Find where the given text appears and provide that cell's center as [X, Y] coordinate. 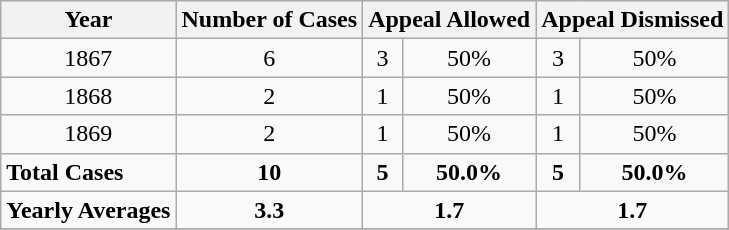
Number of Cases [270, 20]
Yearly Averages [88, 210]
6 [270, 58]
Year [88, 20]
Appeal Dismissed [632, 20]
Total Cases [88, 172]
3.3 [270, 210]
Appeal Allowed [450, 20]
1867 [88, 58]
10 [270, 172]
1869 [88, 134]
1868 [88, 96]
